Detect which cell encompasses the target text, then output its [x, y] center coordinate. 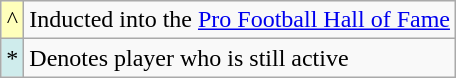
Denotes player who is still active [240, 58]
^ [12, 20]
Inducted into the Pro Football Hall of Fame [240, 20]
* [12, 58]
